Scan for the cell matching the given text and deliver its [x, y] coordinate at center. 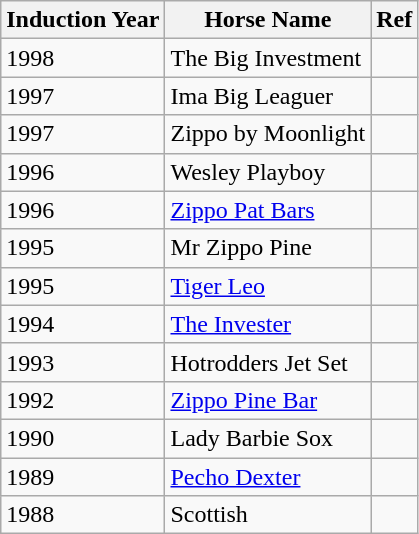
1998 [83, 58]
The Big Investment [268, 58]
Induction Year [83, 20]
Lady Barbie Sox [268, 438]
Tiger Leo [268, 286]
The Invester [268, 324]
Zippo Pine Bar [268, 400]
Ref [394, 20]
Horse Name [268, 20]
Scottish [268, 515]
Wesley Playboy [268, 172]
1994 [83, 324]
1989 [83, 477]
1988 [83, 515]
Zippo by Moonlight [268, 134]
Ima Big Leaguer [268, 96]
Mr Zippo Pine [268, 248]
Pecho Dexter [268, 477]
1990 [83, 438]
Hotrodders Jet Set [268, 362]
Zippo Pat Bars [268, 210]
1992 [83, 400]
1993 [83, 362]
